Detect which cell encompasses the target text, then output its [X, Y] center coordinate. 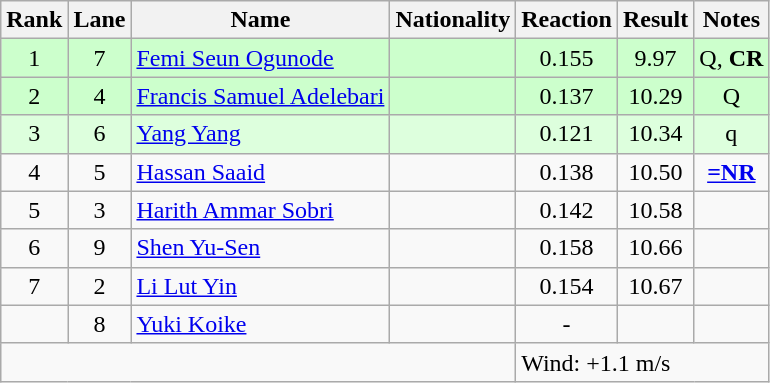
Li Lut Yin [260, 286]
Francis Samuel Adelebari [260, 96]
10.29 [655, 96]
9.97 [655, 58]
Yuki Koike [260, 324]
Hassan Saaid [260, 172]
Rank [34, 20]
0.154 [567, 286]
10.34 [655, 134]
Notes [732, 20]
0.155 [567, 58]
Q [732, 96]
10.58 [655, 210]
Wind: +1.1 m/s [642, 362]
Shen Yu-Sen [260, 248]
8 [100, 324]
Yang Yang [260, 134]
10.66 [655, 248]
9 [100, 248]
Q, CR [732, 58]
Reaction [567, 20]
0.142 [567, 210]
0.158 [567, 248]
10.67 [655, 286]
Lane [100, 20]
Name [260, 20]
1 [34, 58]
10.50 [655, 172]
Harith Ammar Sobri [260, 210]
Result [655, 20]
Nationality [453, 20]
=NR [732, 172]
q [732, 134]
0.121 [567, 134]
Femi Seun Ogunode [260, 58]
0.137 [567, 96]
- [567, 324]
0.138 [567, 172]
